Pinpoint the cell where the given text exists, returning its [X, Y] midpoint coordinate. 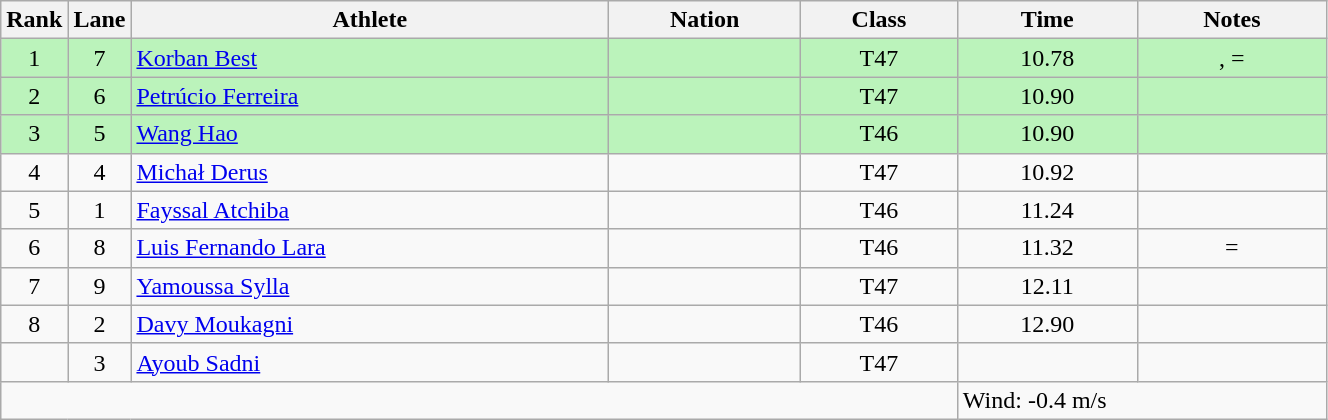
11.32 [1047, 248]
12.90 [1047, 324]
Class [880, 20]
12.11 [1047, 286]
10.92 [1047, 172]
Davy Moukagni [370, 324]
, = [1232, 58]
Ayoub Sadni [370, 362]
9 [100, 286]
Wind: -0.4 m/s [1142, 400]
10.78 [1047, 58]
Rank [34, 20]
= [1232, 248]
Fayssal Atchiba [370, 210]
Michał Derus [370, 172]
Wang Hao [370, 134]
11.24 [1047, 210]
Time [1047, 20]
Yamoussa Sylla [370, 286]
Korban Best [370, 58]
Luis Fernando Lara [370, 248]
Athlete [370, 20]
Lane [100, 20]
Notes [1232, 20]
Nation [705, 20]
Petrúcio Ferreira [370, 96]
